Locate the cell with the specified text and output its (X, Y) center coordinate. 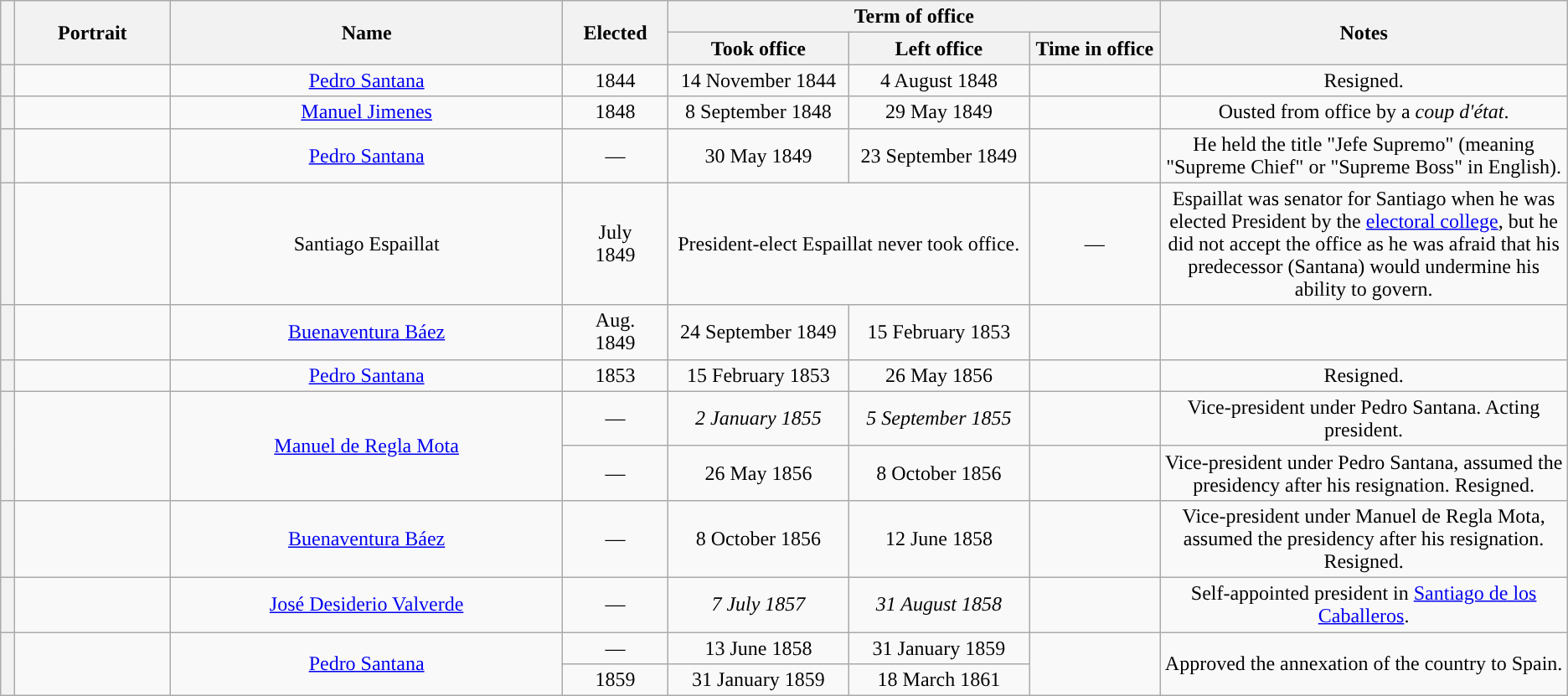
Manuel de Regla Mota (367, 446)
29 May 1849 (939, 112)
30 May 1849 (759, 156)
Left office (939, 49)
July1849 (615, 244)
Elected (615, 33)
President-elect Espaillat never took office. (849, 244)
Aug.1849 (615, 332)
4 August 1848 (939, 80)
Approved the annexation of the country to Spain. (1364, 663)
24 September 1849 (759, 332)
Self-appointed president in Santiago de los Caballeros. (1364, 605)
18 March 1861 (939, 680)
Term of office (915, 17)
Notes (1364, 33)
Vice-president under Manuel de Regla Mota, assumed the presidency after his resignation. Resigned. (1364, 539)
12 June 1858 (939, 539)
Name (367, 33)
2 January 1855 (759, 419)
Portrait (92, 33)
14 November 1844 (759, 80)
7 July 1857 (759, 605)
Time in office (1095, 49)
13 June 1858 (759, 647)
31 August 1858 (939, 605)
8 September 1848 (759, 112)
Manuel Jimenes (367, 112)
5 September 1855 (939, 419)
Vice-president under Pedro Santana. Acting president. (1364, 419)
He held the title "Jefe Supremo" (meaning "Supreme Chief" or "Supreme Boss" in English). (1364, 156)
Ousted from office by a coup d'état. (1364, 112)
Santiago Espaillat (367, 244)
1848 (615, 112)
1859 (615, 680)
1853 (615, 375)
23 September 1849 (939, 156)
Vice-president under Pedro Santana, assumed the presidency after his resignation. Resigned. (1364, 472)
Took office (759, 49)
José Desiderio Valverde (367, 605)
1844 (615, 80)
